From the cell containing the given text, extract its center point as (x, y) coordinate. 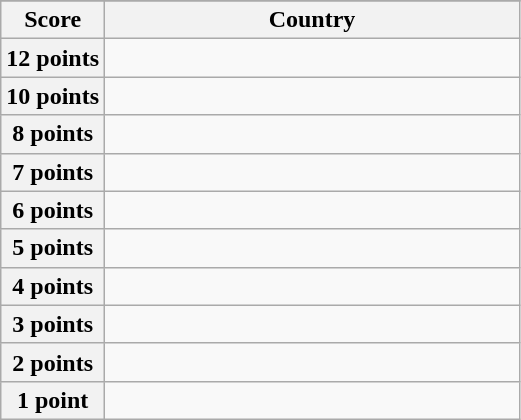
1 point (53, 400)
4 points (53, 286)
10 points (53, 96)
2 points (53, 362)
Country (312, 20)
7 points (53, 172)
Score (53, 20)
12 points (53, 58)
6 points (53, 210)
3 points (53, 324)
5 points (53, 248)
8 points (53, 134)
